Provide the (X, Y) coordinate of the cell's center where the given text is located.  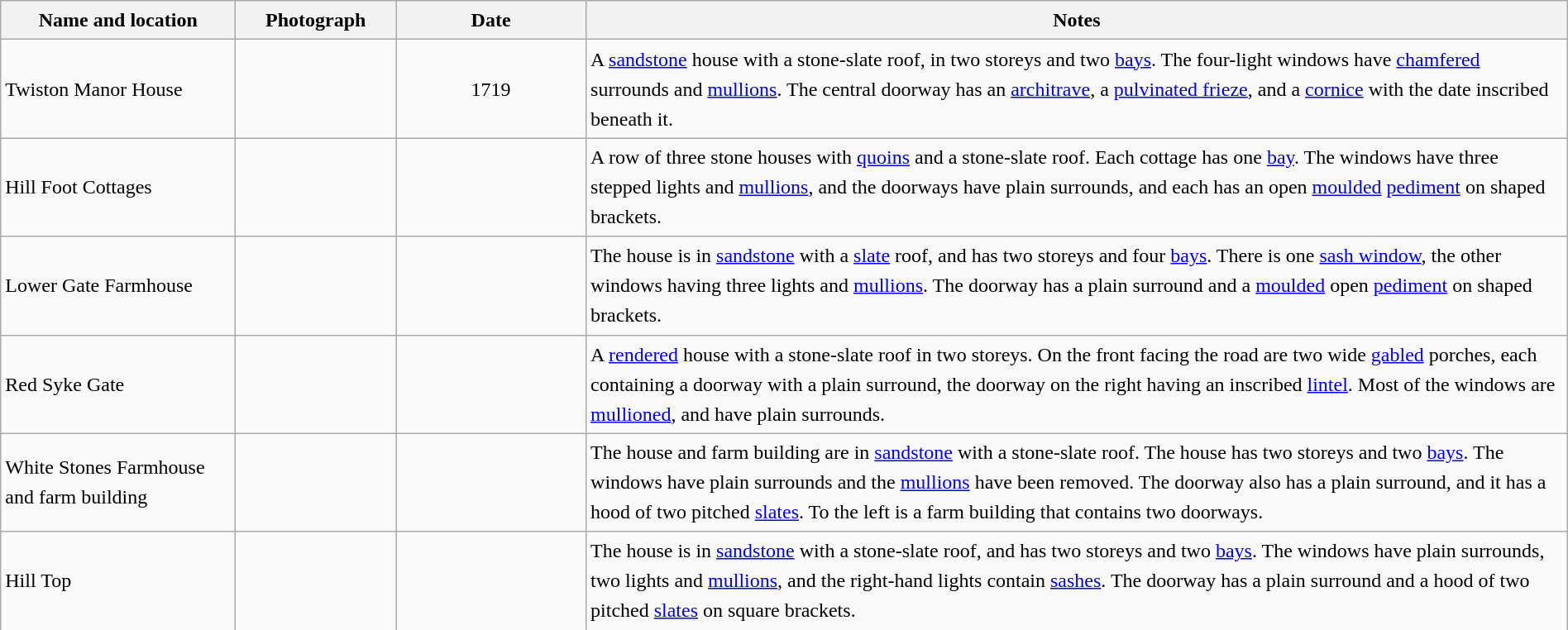
Notes (1077, 20)
Date (491, 20)
Red Syke Gate (118, 384)
White Stones Farmhouse and farm building (118, 483)
Name and location (118, 20)
Lower Gate Farmhouse (118, 286)
1719 (491, 89)
Hill Top (118, 580)
Twiston Manor House (118, 89)
Hill Foot Cottages (118, 187)
Photograph (316, 20)
